Find where the given text appears and provide that cell's center as (x, y) coordinate. 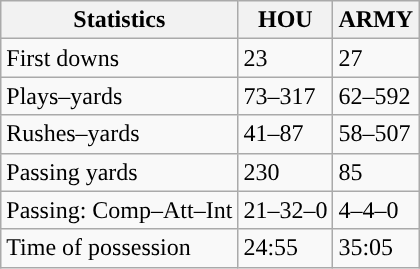
73–317 (286, 96)
Rushes–yards (120, 134)
27 (376, 58)
62–592 (376, 96)
Time of possession (120, 248)
Passing: Comp–Att–Int (120, 210)
21–32–0 (286, 210)
Plays–yards (120, 96)
230 (286, 172)
First downs (120, 58)
Passing yards (120, 172)
4–4–0 (376, 210)
85 (376, 172)
23 (286, 58)
HOU (286, 20)
58–507 (376, 134)
35:05 (376, 248)
ARMY (376, 20)
41–87 (286, 134)
Statistics (120, 20)
24:55 (286, 248)
